Search for the cell housing the specified text and yield its [X, Y] center coordinate. 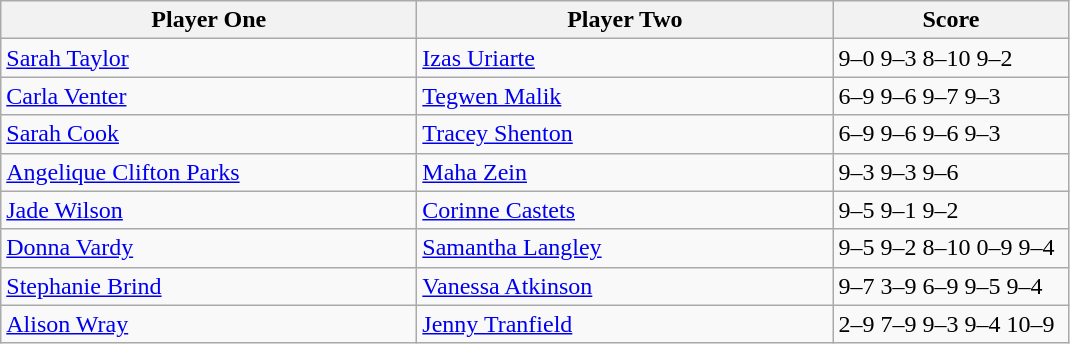
6–9 9–6 9–6 9–3 [951, 134]
Donna Vardy [209, 248]
Corinne Castets [625, 210]
Tegwen Malik [625, 96]
9–5 9–1 9–2 [951, 210]
9–5 9–2 8–10 0–9 9–4 [951, 248]
2–9 7–9 9–3 9–4 10–9 [951, 324]
Izas Uriarte [625, 58]
Maha Zein [625, 172]
Tracey Shenton [625, 134]
Samantha Langley [625, 248]
Carla Venter [209, 96]
Alison Wray [209, 324]
6–9 9–6 9–7 9–3 [951, 96]
Jenny Tranfield [625, 324]
Sarah Taylor [209, 58]
Player Two [625, 20]
9–3 9–3 9–6 [951, 172]
9–7 3–9 6–9 9–5 9–4 [951, 286]
Stephanie Brind [209, 286]
Vanessa Atkinson [625, 286]
9–0 9–3 8–10 9–2 [951, 58]
Jade Wilson [209, 210]
Score [951, 20]
Sarah Cook [209, 134]
Player One [209, 20]
Angelique Clifton Parks [209, 172]
